Output the (X, Y) coordinate of the center of the cell containing the given text.  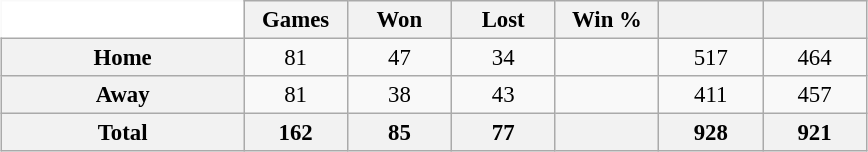
Lost (503, 20)
34 (503, 57)
Won (399, 20)
Win % (607, 20)
464 (815, 57)
47 (399, 57)
Total (123, 133)
38 (399, 95)
162 (296, 133)
921 (815, 133)
Away (123, 95)
411 (711, 95)
Home (123, 57)
457 (815, 95)
517 (711, 57)
85 (399, 133)
Games (296, 20)
43 (503, 95)
77 (503, 133)
928 (711, 133)
